Output the (X, Y) coordinate of the center of the cell containing the given text.  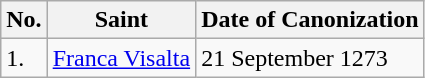
Franca Visalta (121, 58)
21 September 1273 (310, 58)
Saint (121, 20)
Date of Canonization (310, 20)
No. (24, 20)
1. (24, 58)
